Provide the [x, y] coordinate of the cell's center where the given text is located.  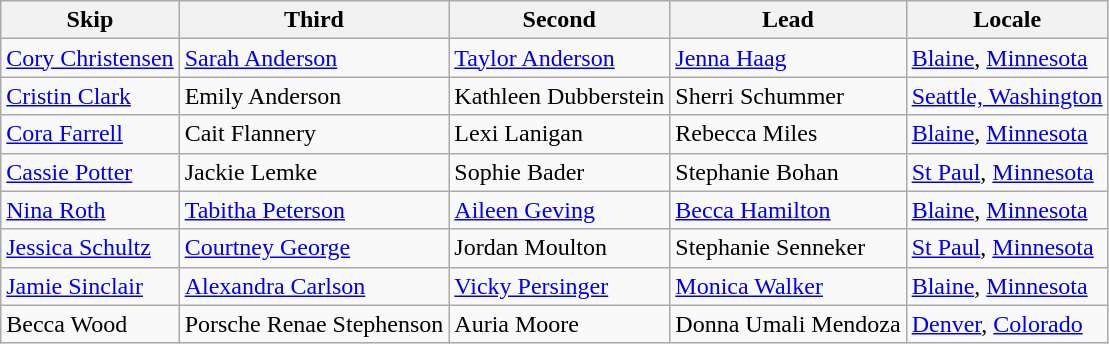
Sophie Bader [560, 172]
Tabitha Peterson [314, 210]
Becca Hamilton [788, 210]
Skip [90, 20]
Aileen Geving [560, 210]
Kathleen Dubberstein [560, 96]
Donna Umali Mendoza [788, 324]
Lexi Lanigan [560, 134]
Stephanie Bohan [788, 172]
Seattle, Washington [1007, 96]
Courtney George [314, 248]
Sherri Schummer [788, 96]
Alexandra Carlson [314, 286]
Cassie Potter [90, 172]
Auria Moore [560, 324]
Third [314, 20]
Nina Roth [90, 210]
Cait Flannery [314, 134]
Sarah Anderson [314, 58]
Porsche Renae Stephenson [314, 324]
Jackie Lemke [314, 172]
Cristin Clark [90, 96]
Jenna Haag [788, 58]
Rebecca Miles [788, 134]
Second [560, 20]
Jamie Sinclair [90, 286]
Locale [1007, 20]
Jordan Moulton [560, 248]
Denver, Colorado [1007, 324]
Cora Farrell [90, 134]
Vicky Persinger [560, 286]
Emily Anderson [314, 96]
Becca Wood [90, 324]
Stephanie Senneker [788, 248]
Cory Christensen [90, 58]
Lead [788, 20]
Monica Walker [788, 286]
Taylor Anderson [560, 58]
Jessica Schultz [90, 248]
